Return the [X, Y] coordinate for the center point of the cell that contains the specified text.  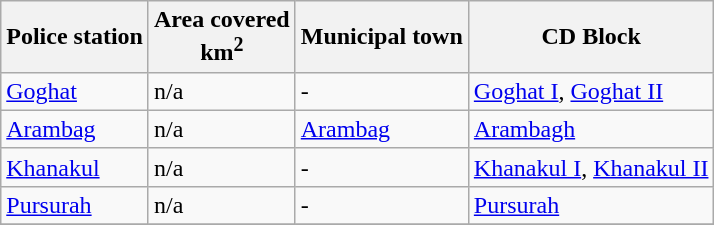
Arambagh [591, 129]
Khanakul [75, 167]
Khanakul I, Khanakul II [591, 167]
Municipal town [382, 37]
Police station [75, 37]
Area coveredkm2 [222, 37]
CD Block [591, 37]
Goghat [75, 91]
Goghat I, Goghat II [591, 91]
